Provide the (x, y) coordinate of the cell's center where the given text is located.  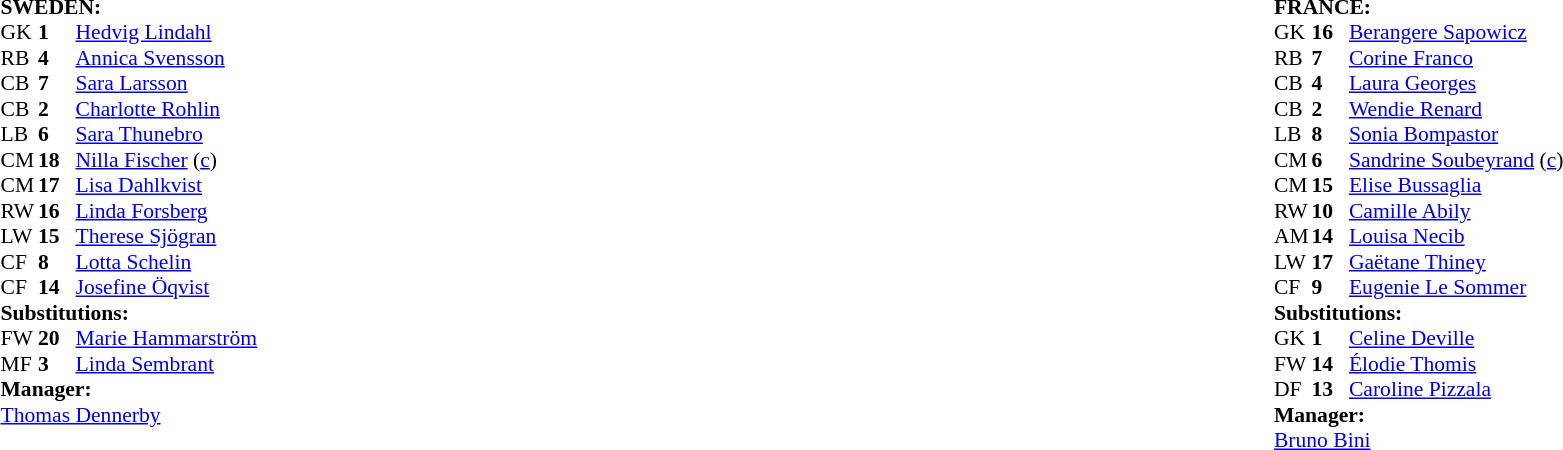
Hedvig Lindahl (167, 33)
MF (19, 364)
Substitutions: (128, 313)
DF (1293, 389)
Annica Svensson (167, 58)
Charlotte Rohlin (167, 109)
13 (1330, 389)
Manager: (128, 389)
Linda Forsberg (167, 211)
Sara Thunebro (167, 135)
3 (57, 364)
AM (1293, 237)
Nilla Fischer (c) (167, 160)
Linda Sembrant (167, 364)
Therese Sjögran (167, 237)
Lotta Schelin (167, 262)
Marie Hammarström (167, 339)
20 (57, 339)
9 (1330, 287)
Lisa Dahlkvist (167, 185)
10 (1330, 211)
Thomas Dennerby (128, 415)
Josefine Öqvist (167, 287)
Sara Larsson (167, 83)
18 (57, 160)
